Locate the cell with the specified text and output its [x, y] center coordinate. 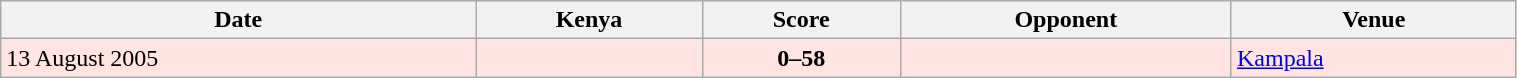
Opponent [1066, 20]
0–58 [801, 58]
Kampala [1374, 58]
Date [238, 20]
13 August 2005 [238, 58]
Venue [1374, 20]
Score [801, 20]
Kenya [589, 20]
